Extract the (X, Y) coordinate from the center of the cell holding the provided text.  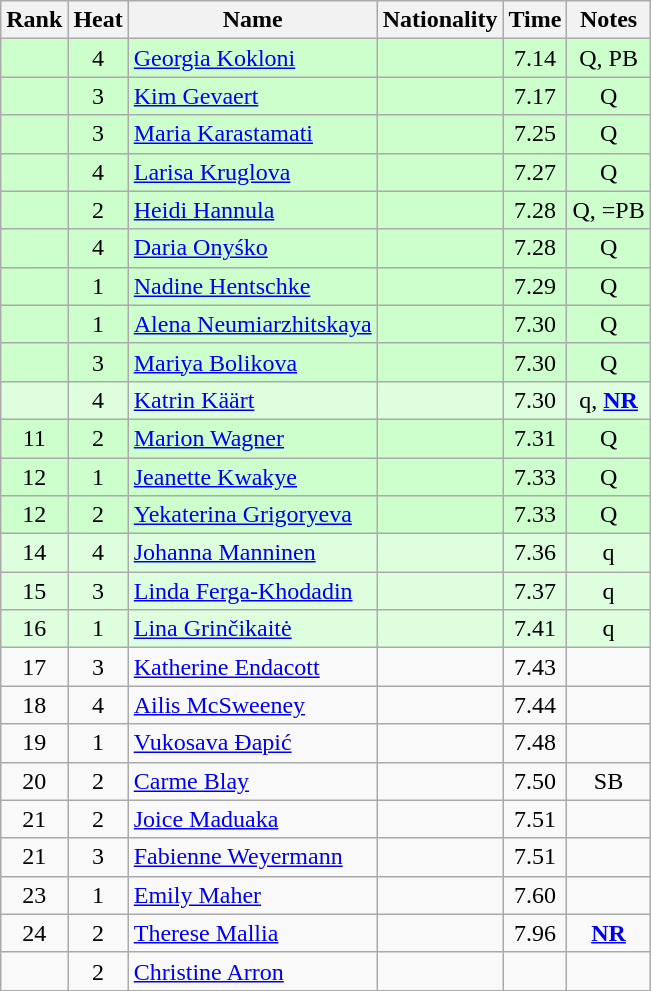
Mariya Bolikova (252, 362)
7.48 (535, 743)
Linda Ferga-Khodadin (252, 591)
Lina Grinčikaitė (252, 629)
Jeanette Kwakye (252, 477)
Notes (608, 20)
SB (608, 781)
Maria Karastamati (252, 134)
7.41 (535, 629)
7.29 (535, 286)
Nadine Hentschke (252, 286)
Kim Gevaert (252, 96)
14 (34, 553)
15 (34, 591)
7.60 (535, 895)
Katrin Käärt (252, 400)
7.37 (535, 591)
Daria Onyśko (252, 248)
Katherine Endacott (252, 667)
Heidi Hannula (252, 210)
Larisa Kruglova (252, 172)
Georgia Kokloni (252, 58)
18 (34, 705)
Ailis McSweeney (252, 705)
7.44 (535, 705)
7.17 (535, 96)
NR (608, 933)
16 (34, 629)
q, NR (608, 400)
7.27 (535, 172)
23 (34, 895)
11 (34, 438)
7.14 (535, 58)
Therese Mallia (252, 933)
Yekaterina Grigoryeva (252, 515)
20 (34, 781)
Rank (34, 20)
Heat (98, 20)
17 (34, 667)
7.36 (535, 553)
Name (252, 20)
19 (34, 743)
Joice Maduaka (252, 819)
Nationality (440, 20)
7.50 (535, 781)
24 (34, 933)
Johanna Manninen (252, 553)
7.96 (535, 933)
Vukosava Đapić (252, 743)
Time (535, 20)
Marion Wagner (252, 438)
7.25 (535, 134)
Emily Maher (252, 895)
Q, PB (608, 58)
Alena Neumiarzhitskaya (252, 324)
Christine Arron (252, 971)
7.31 (535, 438)
Fabienne Weyermann (252, 857)
7.43 (535, 667)
Carme Blay (252, 781)
Q, =PB (608, 210)
